For the text-containing cell, return its midpoint in (X, Y) coordinate format. 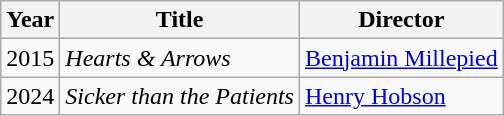
Benjamin Millepied (401, 58)
2024 (30, 96)
Title (180, 20)
Henry Hobson (401, 96)
Hearts & Arrows (180, 58)
Year (30, 20)
Director (401, 20)
Sicker than the Patients (180, 96)
2015 (30, 58)
